Locate the cell with the specified text and output its (x, y) center coordinate. 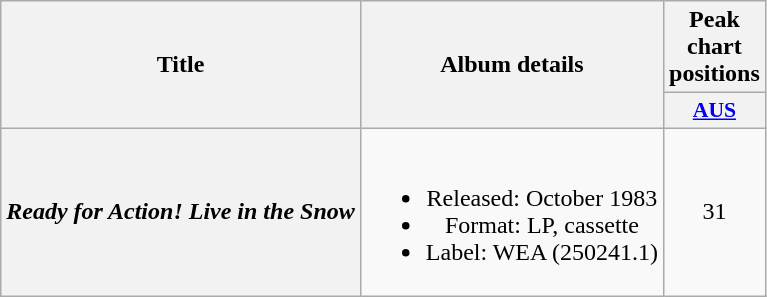
Released: October 1983Format: LP, cassetteLabel: WEA (250241.1) (512, 212)
Album details (512, 65)
AUS (715, 111)
Title (181, 65)
Peak chart positions (715, 47)
Ready for Action! Live in the Snow (181, 212)
31 (715, 212)
